Pinpoint the cell where the given text exists, returning its (X, Y) midpoint coordinate. 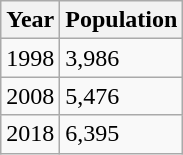
Population (122, 20)
5,476 (122, 96)
2008 (30, 96)
3,986 (122, 58)
2018 (30, 134)
Year (30, 20)
1998 (30, 58)
6,395 (122, 134)
